Find where the given text appears and provide that cell's center as [X, Y] coordinate. 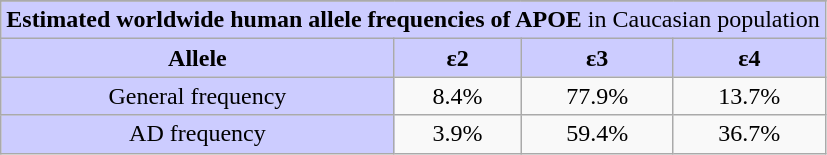
ε3 [597, 58]
ε2 [458, 58]
36.7% [749, 134]
13.7% [749, 96]
Allele [198, 58]
77.9% [597, 96]
Estimated worldwide human allele frequencies of APOE in Caucasian population [414, 20]
59.4% [597, 134]
General frequency [198, 96]
ε4 [749, 58]
3.9% [458, 134]
AD frequency [198, 134]
8.4% [458, 96]
